Scan for the cell matching the given text and deliver its (x, y) coordinate at center. 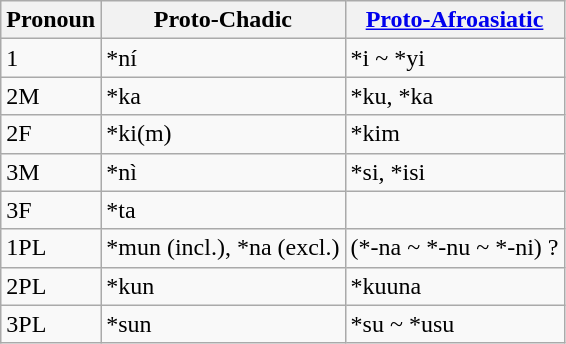
(*-na ~ *-nu ~ *-ni) ? (454, 248)
*su ~ *usu (454, 324)
3PL (51, 324)
3M (51, 172)
Pronoun (51, 20)
*ki(m) (223, 134)
*kuuna (454, 286)
*ka (223, 96)
1 (51, 58)
*mun (incl.), *na (excl.) (223, 248)
2PL (51, 286)
Proto-Chadic (223, 20)
2M (51, 96)
*ní (223, 58)
Proto-Afroasiatic (454, 20)
*si, *isi (454, 172)
*i ~ *yi (454, 58)
*ku, *ka (454, 96)
*nì (223, 172)
*sun (223, 324)
*ta (223, 210)
1PL (51, 248)
2F (51, 134)
*kim (454, 134)
3F (51, 210)
*kun (223, 286)
